From the cell containing the given text, extract its center point as (X, Y) coordinate. 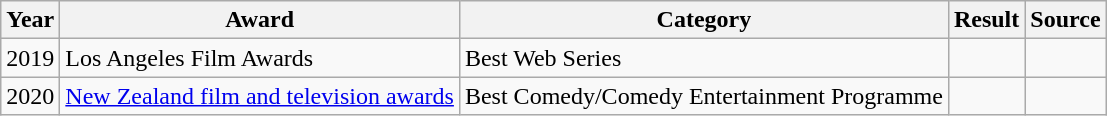
Best Web Series (704, 58)
Los Angeles Film Awards (260, 58)
Award (260, 20)
Result (986, 20)
New Zealand film and television awards (260, 96)
2020 (30, 96)
Year (30, 20)
Source (1066, 20)
Category (704, 20)
Best Comedy/Comedy Entertainment Programme (704, 96)
2019 (30, 58)
